Scan for the cell matching the given text and deliver its (x, y) coordinate at center. 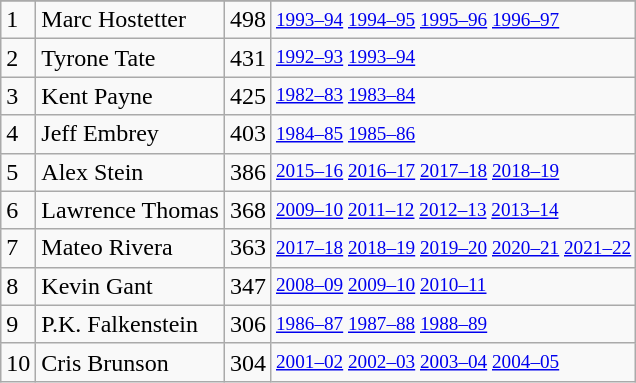
Marc Hostetter (130, 20)
1993–94 1994–95 1995–96 1996–97 (453, 20)
4 (18, 134)
2008–09 2009–10 2010–11 (453, 286)
386 (248, 172)
Jeff Embrey (130, 134)
363 (248, 248)
306 (248, 324)
5 (18, 172)
Lawrence Thomas (130, 210)
8 (18, 286)
Kevin Gant (130, 286)
7 (18, 248)
368 (248, 210)
6 (18, 210)
3 (18, 96)
Cris Brunson (130, 362)
Alex Stein (130, 172)
2 (18, 58)
425 (248, 96)
2009–10 2011–12 2012–13 2013–14 (453, 210)
403 (248, 134)
1982–83 1983–84 (453, 96)
347 (248, 286)
1 (18, 20)
2017–18 2018–19 2019–20 2020–21 2021–22 (453, 248)
10 (18, 362)
1992–93 1993–94 (453, 58)
P.K. Falkenstein (130, 324)
9 (18, 324)
2001–02 2002–03 2003–04 2004–05 (453, 362)
1986–87 1987–88 1988–89 (453, 324)
Mateo Rivera (130, 248)
431 (248, 58)
1984–85 1985–86 (453, 134)
2015–16 2016–17 2017–18 2018–19 (453, 172)
304 (248, 362)
Kent Payne (130, 96)
498 (248, 20)
Tyrone Tate (130, 58)
